Provide the [x, y] coordinate of the cell's center where the given text is located.  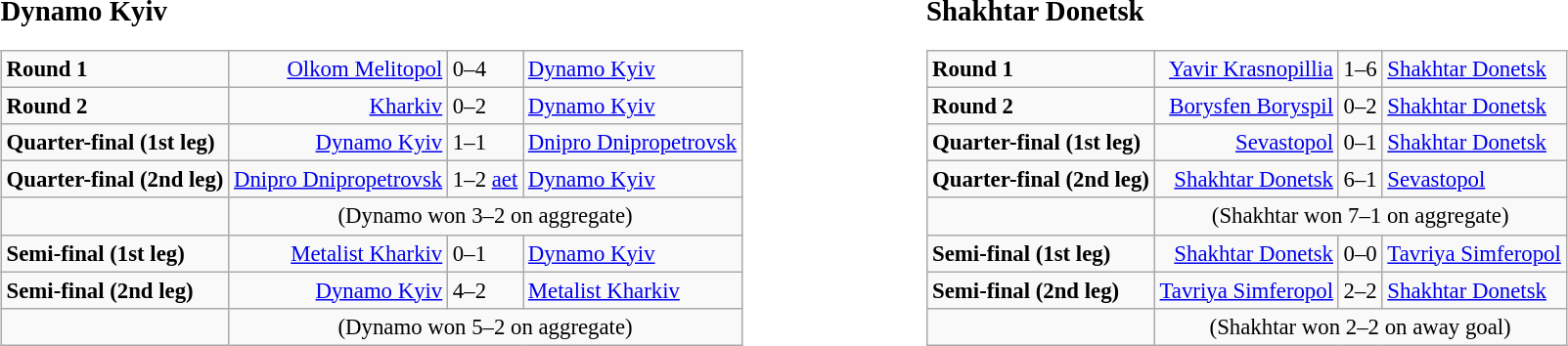
(Shakhtar won 2–2 on away goal) [1360, 326]
6–1 [1360, 180]
Borysfen Boryspil [1246, 107]
1–6 [1360, 69]
4–2 [485, 290]
(Dynamo won 3–2 on aggregate) [485, 216]
Olkom Melitopol [338, 69]
Yavir Krasnopillia [1246, 69]
2–2 [1360, 290]
0–0 [1360, 253]
(Shakhtar won 7–1 on aggregate) [1360, 216]
(Dynamo won 5–2 on aggregate) [485, 326]
1–2 aet [485, 180]
0–4 [485, 69]
1–1 [485, 143]
Kharkiv [338, 107]
